From the cell containing the given text, extract its center point as (X, Y) coordinate. 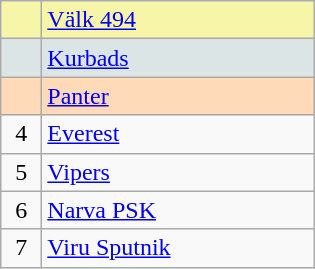
Everest (178, 134)
6 (22, 210)
5 (22, 172)
4 (22, 134)
Välk 494 (178, 20)
7 (22, 248)
Vipers (178, 172)
Viru Sputnik (178, 248)
Panter (178, 96)
Narva PSK (178, 210)
Kurbads (178, 58)
